Output the (x, y) coordinate of the center of the cell containing the given text.  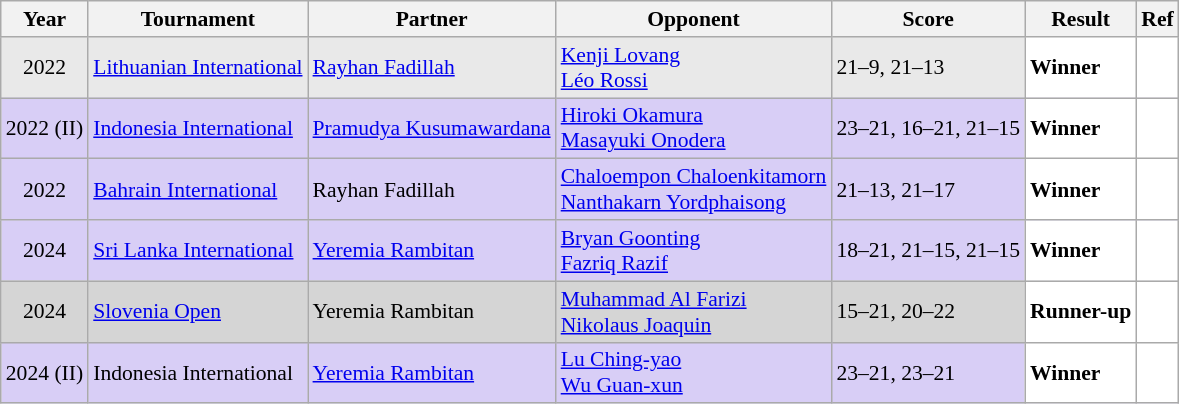
Bahrain International (198, 190)
23–21, 16–21, 21–15 (928, 128)
Opponent (694, 19)
Lithuanian International (198, 68)
Sri Lanka International (198, 250)
21–9, 21–13 (928, 68)
18–21, 21–15, 21–15 (928, 250)
Bryan Goonting Fazriq Razif (694, 250)
23–21, 23–21 (928, 372)
Partner (432, 19)
Hiroki Okamura Masayuki Onodera (694, 128)
Ref (1157, 19)
Pramudya Kusumawardana (432, 128)
Chaloempon Chaloenkitamorn Nanthakarn Yordphaisong (694, 190)
Tournament (198, 19)
2024 (II) (44, 372)
Slovenia Open (198, 312)
Year (44, 19)
15–21, 20–22 (928, 312)
Score (928, 19)
Runner-up (1080, 312)
Kenji Lovang Léo Rossi (694, 68)
Muhammad Al Farizi Nikolaus Joaquin (694, 312)
Result (1080, 19)
21–13, 21–17 (928, 190)
Lu Ching-yao Wu Guan-xun (694, 372)
2022 (II) (44, 128)
